Scan for the cell matching the given text and deliver its (x, y) coordinate at center. 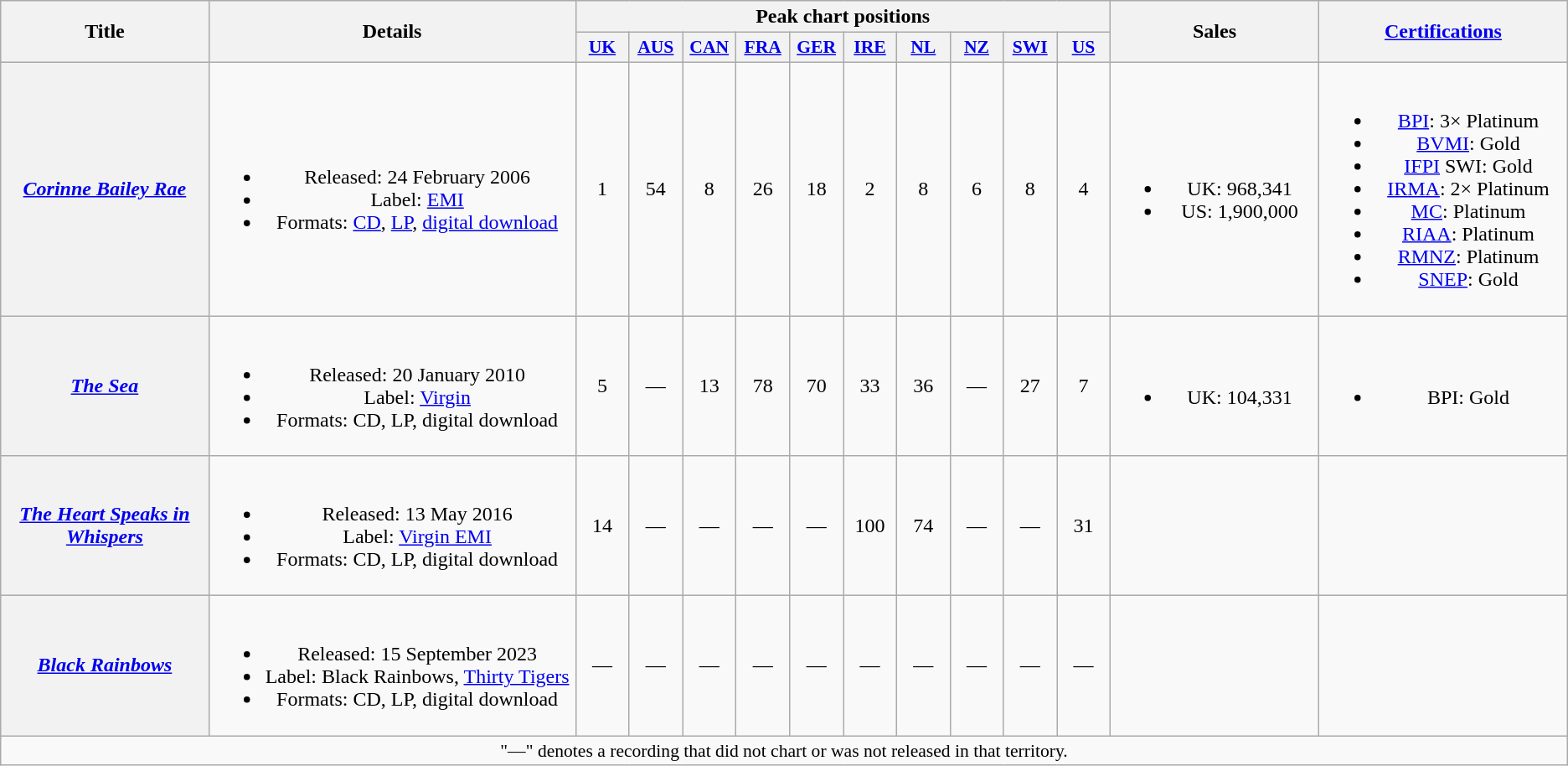
36 (923, 386)
2 (870, 189)
UK: 104,331 (1215, 386)
6 (977, 189)
1 (602, 189)
Black Rainbows (105, 665)
27 (1030, 386)
FRA (763, 48)
70 (817, 386)
5 (602, 386)
Details (392, 32)
IRE (870, 48)
4 (1084, 189)
UK: 968,341US: 1,900,000 (1215, 189)
7 (1084, 386)
"—" denotes a recording that did not chart or was not released in that territory. (784, 751)
Released: 15 September 2023Label: Black Rainbows, Thirty TigersFormats: CD, LP, digital download (392, 665)
NL (923, 48)
18 (817, 189)
Corinne Bailey Rae (105, 189)
100 (870, 526)
UK (602, 48)
GER (817, 48)
14 (602, 526)
AUS (656, 48)
Certifications (1444, 32)
26 (763, 189)
NZ (977, 48)
Released: 24 February 2006Label: EMIFormats: CD, LP, digital download (392, 189)
Peak chart positions (843, 17)
Title (105, 32)
13 (709, 386)
74 (923, 526)
78 (763, 386)
The Sea (105, 386)
CAN (709, 48)
BPI: Gold (1444, 386)
The Heart Speaks in Whispers (105, 526)
54 (656, 189)
33 (870, 386)
31 (1084, 526)
US (1084, 48)
Sales (1215, 32)
SWI (1030, 48)
BPI: 3× PlatinumBVMI: GoldIFPI SWI: GoldIRMA: 2× PlatinumMC: PlatinumRIAA: PlatinumRMNZ: PlatinumSNEP: Gold (1444, 189)
Released: 13 May 2016Label: Virgin EMIFormats: CD, LP, digital download (392, 526)
Released: 20 January 2010Label: VirginFormats: CD, LP, digital download (392, 386)
